Locate the cell with the specified text and output its [x, y] center coordinate. 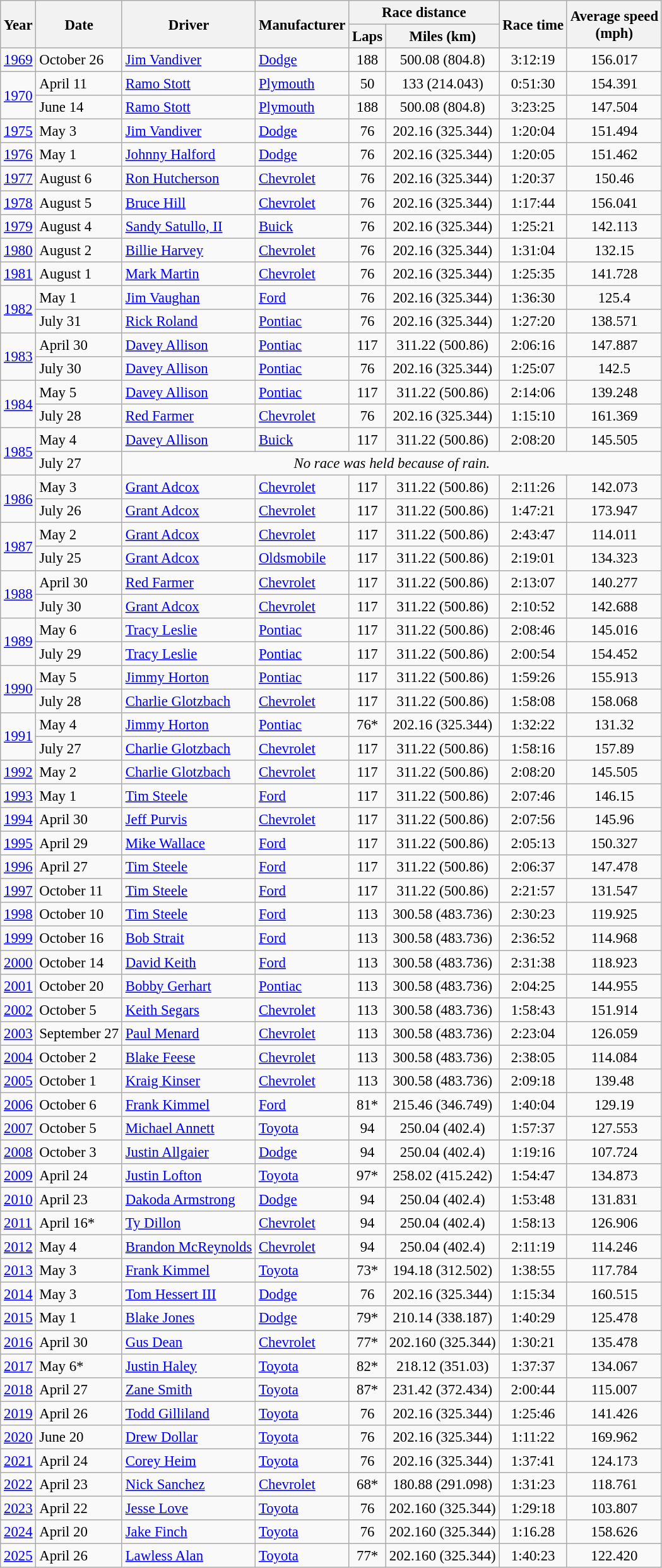
127.553 [614, 1128]
Gus Dean [188, 1342]
August 6 [79, 179]
1981 [18, 273]
1:19:16 [533, 1152]
2024 [18, 1532]
145.96 [614, 820]
1996 [18, 867]
79* [367, 1319]
David Keith [188, 962]
125.4 [614, 297]
2011 [18, 1223]
1978 [18, 203]
150.327 [614, 844]
1999 [18, 938]
Jim Vaughan [188, 297]
Mark Martin [188, 273]
2:04:25 [533, 986]
October 14 [79, 962]
114.011 [614, 535]
125.478 [614, 1319]
2:05:13 [533, 844]
1:40:23 [533, 1556]
131.831 [614, 1200]
1:47:21 [533, 511]
2020 [18, 1437]
1:29:18 [533, 1508]
Sandy Satullo, II [188, 226]
2004 [18, 1057]
1998 [18, 915]
2:07:46 [533, 796]
2:11:26 [533, 488]
2:07:56 [533, 820]
1994 [18, 820]
1990 [18, 690]
2:21:57 [533, 891]
1:58:43 [533, 1010]
138.571 [614, 321]
124.173 [614, 1461]
173.947 [614, 511]
Corey Heim [188, 1461]
145.016 [614, 630]
1:25:46 [533, 1413]
Paul Menard [188, 1033]
1:31:23 [533, 1485]
1:27:20 [533, 321]
132.15 [614, 250]
August 5 [79, 203]
133 (214.043) [442, 84]
139.248 [614, 392]
3:12:19 [533, 60]
169.962 [614, 1437]
73* [367, 1271]
September 27 [79, 1033]
Drew Dollar [188, 1437]
82* [367, 1366]
1995 [18, 844]
1:15:34 [533, 1295]
October 11 [79, 891]
2:30:23 [533, 915]
156.017 [614, 60]
103.807 [614, 1508]
Zane Smith [188, 1389]
Rick Roland [188, 321]
1:40:29 [533, 1319]
1:58:13 [533, 1223]
2:08:46 [533, 630]
141.728 [614, 273]
180.88 (291.098) [442, 1485]
Ty Dillon [188, 1223]
115.007 [614, 1389]
Jake Finch [188, 1532]
Bobby Gerhart [188, 986]
1977 [18, 179]
215.46 (346.749) [442, 1104]
126.059 [614, 1033]
2025 [18, 1556]
Driver [188, 24]
160.515 [614, 1295]
2:06:37 [533, 867]
146.15 [614, 796]
1:25:07 [533, 369]
1982 [18, 309]
June 20 [79, 1437]
Blake Feese [188, 1057]
October 26 [79, 60]
1:59:26 [533, 678]
2022 [18, 1485]
154.452 [614, 654]
2012 [18, 1247]
131.547 [614, 891]
1:15:10 [533, 416]
2:09:18 [533, 1081]
114.084 [614, 1057]
97* [367, 1176]
2:19:01 [533, 559]
June 14 [79, 107]
October 2 [79, 1057]
134.323 [614, 559]
April 20 [79, 1532]
October 16 [79, 938]
Race distance [424, 13]
1991 [18, 736]
July 25 [79, 559]
1:58:16 [533, 748]
2014 [18, 1295]
1:20:05 [533, 155]
107.724 [614, 1152]
2010 [18, 1200]
2:00:54 [533, 654]
1:20:37 [533, 179]
118.923 [614, 962]
114.968 [614, 938]
July 29 [79, 654]
Bob Strait [188, 938]
2002 [18, 1010]
114.246 [614, 1247]
150.46 [614, 179]
3:23:25 [533, 107]
1:38:55 [533, 1271]
Johnny Halford [188, 155]
April 22 [79, 1508]
Race time [533, 24]
76* [367, 725]
134.067 [614, 1366]
Blake Jones [188, 1319]
Justin Allgaier [188, 1152]
158.626 [614, 1532]
155.913 [614, 678]
141.426 [614, 1413]
2016 [18, 1342]
2:31:38 [533, 962]
142.688 [614, 606]
1980 [18, 250]
1:11:22 [533, 1437]
142.5 [614, 369]
1989 [18, 642]
142.113 [614, 226]
147.478 [614, 867]
118.761 [614, 1485]
218.12 (351.03) [442, 1366]
1:25:21 [533, 226]
2:38:05 [533, 1057]
Justin Lofton [188, 1176]
October 20 [79, 986]
1:32:22 [533, 725]
117.784 [614, 1271]
August 1 [79, 273]
147.887 [614, 345]
156.041 [614, 203]
Jesse Love [188, 1508]
1:53:48 [533, 1200]
2:00:44 [533, 1389]
87* [367, 1389]
1988 [18, 594]
2007 [18, 1128]
April 29 [79, 844]
August 4 [79, 226]
Year [18, 24]
Laps [367, 37]
81* [367, 1104]
July 26 [79, 511]
2:43:47 [533, 535]
2001 [18, 986]
122.420 [614, 1556]
Justin Haley [188, 1366]
August 2 [79, 250]
2:36:52 [533, 938]
Kraig Kinser [188, 1081]
1975 [18, 131]
October 6 [79, 1104]
May 6 [79, 630]
1:16.28 [533, 1532]
1969 [18, 60]
2:14:06 [533, 392]
Date [79, 24]
Lawless Alan [188, 1556]
Oldsmobile [302, 559]
142.073 [614, 488]
Miles (km) [442, 37]
119.925 [614, 915]
1976 [18, 155]
Nick Sanchez [188, 1485]
1992 [18, 772]
2000 [18, 962]
Manufacturer [302, 24]
Keith Segars [188, 1010]
151.494 [614, 131]
October 3 [79, 1152]
154.391 [614, 84]
Todd Gilliland [188, 1413]
131.32 [614, 725]
October 1 [79, 1081]
1993 [18, 796]
157.89 [614, 748]
Tom Hessert III [188, 1295]
Jeff Purvis [188, 820]
April 16* [79, 1223]
129.19 [614, 1104]
2009 [18, 1176]
2:23:04 [533, 1033]
68* [367, 1485]
May 6* [79, 1366]
2018 [18, 1389]
210.14 (338.187) [442, 1319]
2:11:19 [533, 1247]
2013 [18, 1271]
1970 [18, 96]
1985 [18, 452]
July 31 [79, 321]
Average speed(mph) [614, 24]
2015 [18, 1319]
1987 [18, 547]
0:51:30 [533, 84]
1:31:04 [533, 250]
151.462 [614, 155]
April 11 [79, 84]
161.369 [614, 416]
1983 [18, 356]
2005 [18, 1081]
158.068 [614, 701]
No race was held because of rain. [391, 464]
1:20:04 [533, 131]
Billie Harvey [188, 250]
2008 [18, 1152]
50 [367, 84]
1997 [18, 891]
1986 [18, 499]
140.277 [614, 582]
231.42 (372.434) [442, 1389]
2023 [18, 1508]
126.906 [614, 1223]
2021 [18, 1461]
2:10:52 [533, 606]
135.478 [614, 1342]
147.504 [614, 107]
1:37:37 [533, 1366]
2:06:16 [533, 345]
1:36:30 [533, 297]
2:13:07 [533, 582]
Bruce Hill [188, 203]
1:25:35 [533, 273]
1:54:47 [533, 1176]
Michael Annett [188, 1128]
258.02 (415.242) [442, 1176]
2003 [18, 1033]
1:58:08 [533, 701]
1984 [18, 404]
1:40:04 [533, 1104]
151.914 [614, 1010]
Dakoda Armstrong [188, 1200]
Ron Hutcherson [188, 179]
1:37:41 [533, 1461]
Brandon McReynolds [188, 1247]
Mike Wallace [188, 844]
2019 [18, 1413]
1979 [18, 226]
194.18 (312.502) [442, 1271]
139.48 [614, 1081]
144.955 [614, 986]
134.873 [614, 1176]
1:30:21 [533, 1342]
1:17:44 [533, 203]
2006 [18, 1104]
October 10 [79, 915]
2017 [18, 1366]
1:57:37 [533, 1128]
